For the text-containing cell, return its midpoint in [x, y] coordinate format. 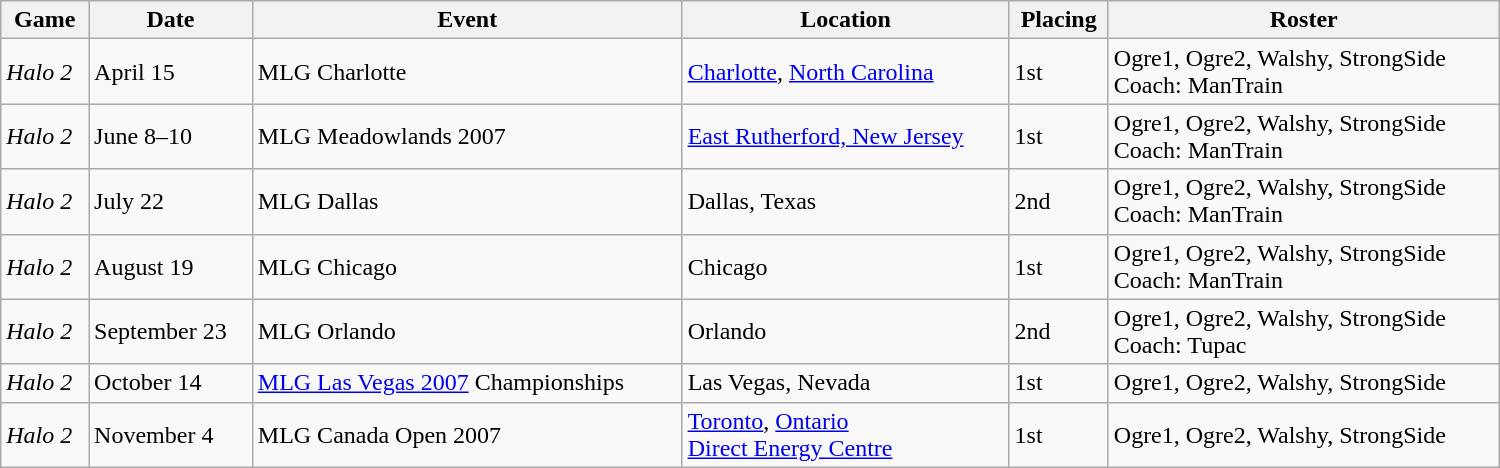
East Rutherford, New Jersey [846, 136]
MLG Canada Open 2007 [467, 434]
Chicago [846, 266]
Event [467, 20]
Las Vegas, Nevada [846, 383]
Date [171, 20]
September 23 [171, 332]
MLG Meadowlands 2007 [467, 136]
June 8–10 [171, 136]
Location [846, 20]
Toronto, Ontario Direct Energy Centre [846, 434]
MLG Charlotte [467, 72]
MLG Las Vegas 2007 Championships [467, 383]
November 4 [171, 434]
Roster [1304, 20]
July 22 [171, 202]
October 14 [171, 383]
MLG Dallas [467, 202]
August 19 [171, 266]
April 15 [171, 72]
Orlando [846, 332]
MLG Orlando [467, 332]
Charlotte, North Carolina [846, 72]
Ogre1, Ogre2, Walshy, StrongSide Coach: Tupac [1304, 332]
MLG Chicago [467, 266]
Dallas, Texas [846, 202]
Game [45, 20]
Placing [1058, 20]
